Locate the cell with the specified text and output its [x, y] center coordinate. 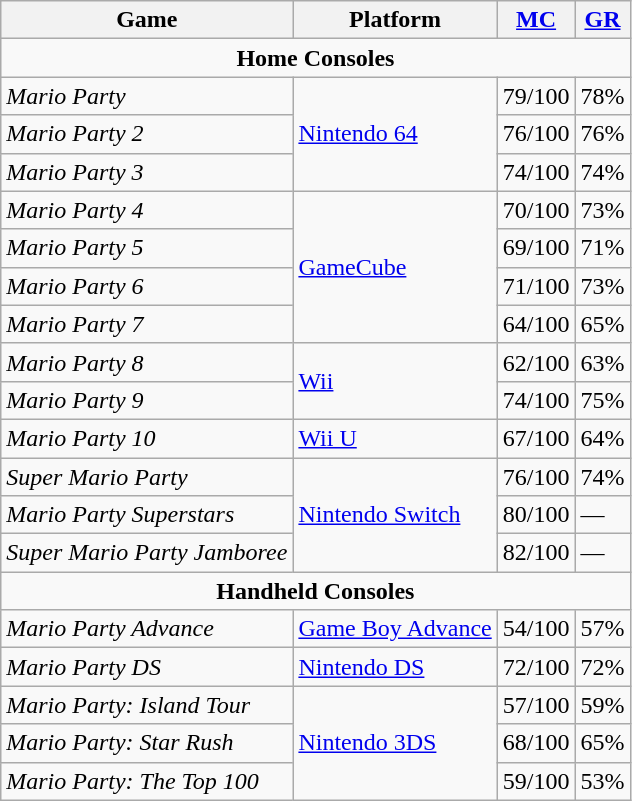
Wii [395, 381]
Nintendo 64 [395, 134]
67/100 [536, 438]
76% [602, 134]
57% [602, 629]
75% [602, 400]
GameCube [395, 267]
Home Consoles [316, 58]
68/100 [536, 743]
Mario Party Advance [147, 629]
79/100 [536, 96]
54/100 [536, 629]
Mario Party 7 [147, 324]
Mario Party: Star Rush [147, 743]
78% [602, 96]
Mario Party 4 [147, 210]
59/100 [536, 781]
Mario Party Superstars [147, 515]
Mario Party 6 [147, 286]
Mario Party 5 [147, 248]
71/100 [536, 286]
80/100 [536, 515]
Mario Party 9 [147, 400]
71% [602, 248]
72% [602, 667]
Mario Party 8 [147, 362]
Wii U [395, 438]
Mario Party DS [147, 667]
63% [602, 362]
Mario Party [147, 96]
Mario Party 3 [147, 172]
64% [602, 438]
Nintendo 3DS [395, 743]
57/100 [536, 705]
53% [602, 781]
Game Boy Advance [395, 629]
64/100 [536, 324]
Mario Party: The Top 100 [147, 781]
Nintendo DS [395, 667]
59% [602, 705]
Super Mario Party [147, 477]
70/100 [536, 210]
69/100 [536, 248]
Mario Party 10 [147, 438]
Platform [395, 20]
Handheld Consoles [316, 591]
Mario Party: Island Tour [147, 705]
GR [602, 20]
82/100 [536, 553]
Mario Party 2 [147, 134]
Game [147, 20]
MC [536, 20]
72/100 [536, 667]
Nintendo Switch [395, 515]
Super Mario Party Jamboree [147, 553]
62/100 [536, 362]
